Search for the cell housing the specified text and yield its (X, Y) center coordinate. 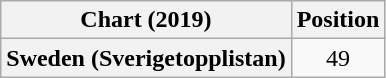
49 (338, 58)
Position (338, 20)
Sweden (Sverigetopplistan) (146, 58)
Chart (2019) (146, 20)
